From the cell containing the given text, extract its center point as (X, Y) coordinate. 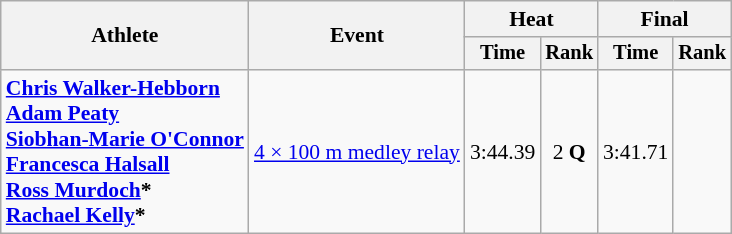
Heat (532, 19)
4 × 100 m medley relay (357, 152)
Chris Walker-HebbornAdam PeatySiobhan-Marie O'ConnorFrancesca HalsallRoss Murdoch*Rachael Kelly* (125, 152)
Final (664, 19)
Athlete (125, 36)
3:41.71 (636, 152)
3:44.39 (502, 152)
2 Q (569, 152)
Event (357, 36)
